Locate the cell with the specified text and output its (x, y) center coordinate. 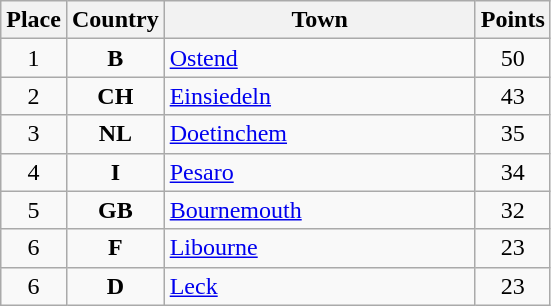
43 (512, 96)
Doetinchem (320, 134)
Points (512, 20)
GB (115, 210)
3 (34, 134)
I (115, 172)
32 (512, 210)
B (115, 58)
CH (115, 96)
Country (115, 20)
Place (34, 20)
35 (512, 134)
5 (34, 210)
Ostend (320, 58)
Einsiedeln (320, 96)
D (115, 286)
1 (34, 58)
NL (115, 134)
34 (512, 172)
Pesaro (320, 172)
Town (320, 20)
Bournemouth (320, 210)
50 (512, 58)
F (115, 248)
Libourne (320, 248)
Leck (320, 286)
2 (34, 96)
4 (34, 172)
